Provide the [X, Y] coordinate of the cell's center where the given text is located.  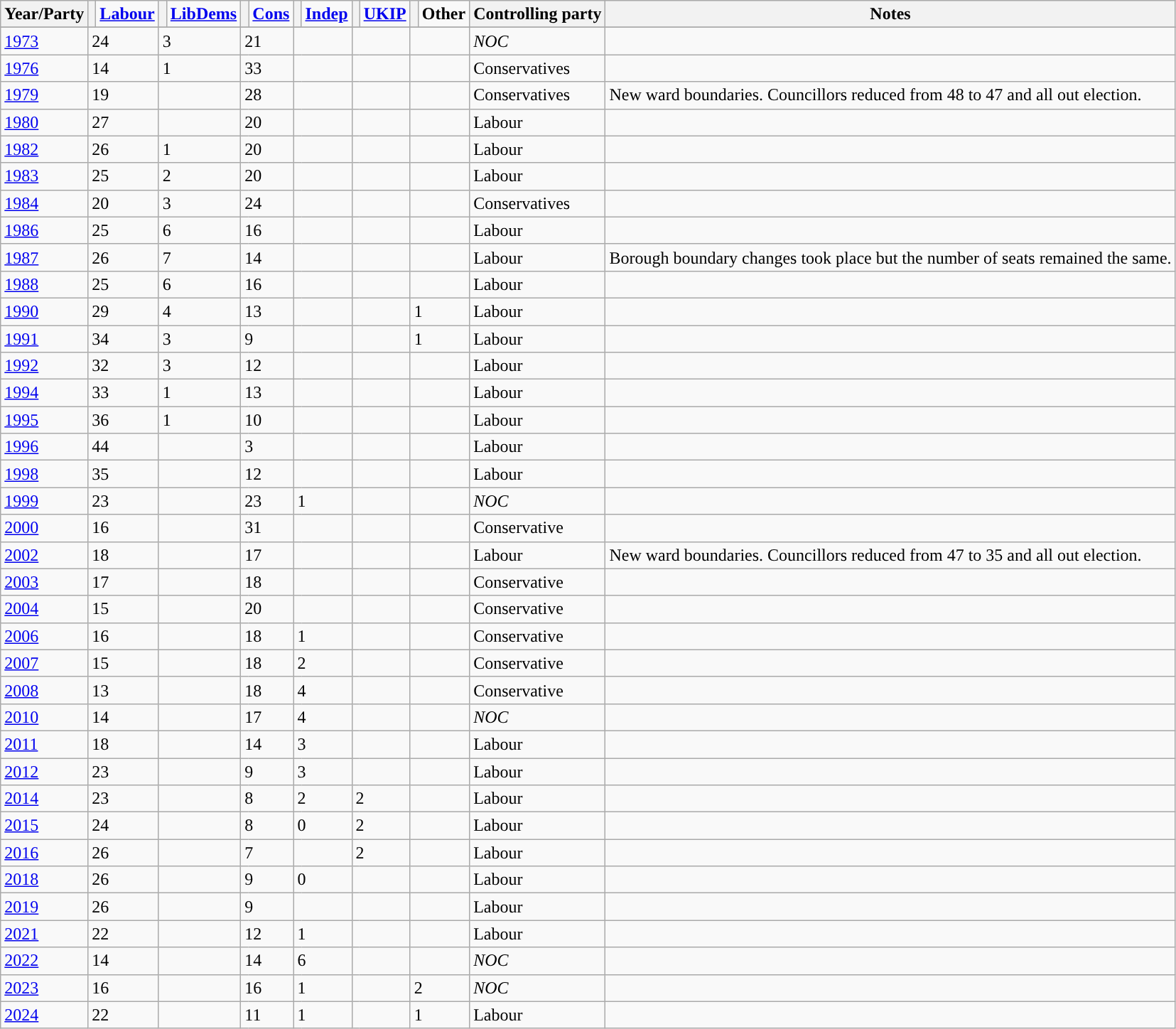
New ward boundaries. Councillors reduced from 48 to 47 and all out election. [890, 95]
2024 [44, 1015]
35 [124, 474]
2003 [44, 582]
36 [124, 420]
2016 [44, 853]
Borough boundary changes took place but the number of seats remained the same. [890, 257]
1996 [44, 447]
Cons [271, 14]
2007 [44, 663]
2012 [44, 771]
Other [443, 14]
1976 [44, 68]
34 [124, 339]
Notes [890, 14]
31 [267, 528]
1980 [44, 122]
2022 [44, 961]
19 [124, 95]
2018 [44, 880]
2006 [44, 636]
2015 [44, 826]
21 [267, 41]
Controlling party [537, 14]
1998 [44, 474]
28 [267, 95]
1973 [44, 41]
1979 [44, 95]
1984 [44, 203]
1994 [44, 393]
1986 [44, 230]
1999 [44, 501]
29 [124, 311]
10 [267, 420]
2011 [44, 744]
2010 [44, 717]
1988 [44, 284]
UKIP [385, 14]
27 [124, 122]
LibDems [203, 14]
1992 [44, 366]
New ward boundaries. Councillors reduced from 47 to 35 and all out election. [890, 555]
32 [124, 366]
44 [124, 447]
2008 [44, 690]
1982 [44, 149]
2019 [44, 907]
11 [267, 1015]
2014 [44, 799]
Indep [327, 14]
2002 [44, 555]
Year/Party [44, 14]
2004 [44, 609]
2000 [44, 528]
2021 [44, 934]
1990 [44, 311]
1987 [44, 257]
1995 [44, 420]
1983 [44, 176]
1991 [44, 339]
2023 [44, 988]
